Search for the cell housing the specified text and yield its (x, y) center coordinate. 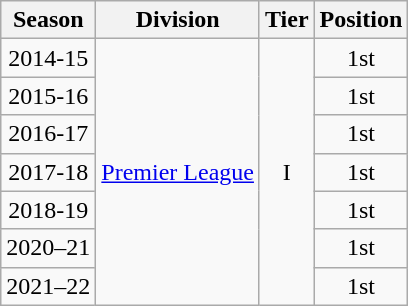
I (286, 172)
Tier (286, 20)
2015-16 (48, 96)
2017-18 (48, 172)
Season (48, 20)
Premier League (178, 172)
2014-15 (48, 58)
2020–21 (48, 248)
Position (361, 20)
2016-17 (48, 134)
Division (178, 20)
2018-19 (48, 210)
2021–22 (48, 286)
